Pinpoint the cell where the given text exists, returning its [x, y] midpoint coordinate. 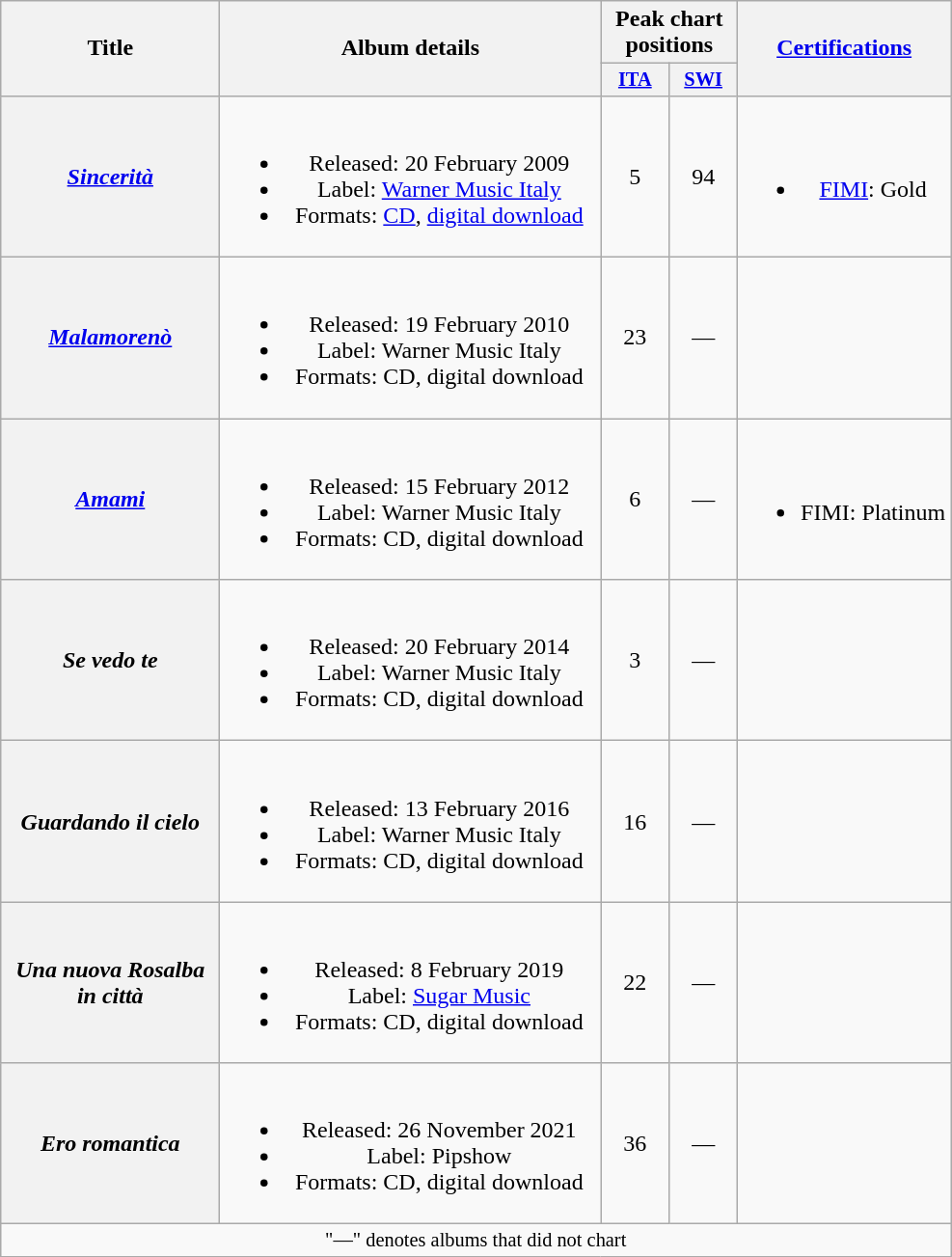
36 [635, 1144]
"—" denotes albums that did not chart [476, 1241]
Guardando il cielo [110, 822]
Ero romantica [110, 1144]
FIMI: Platinum [845, 500]
Released: 20 February 2014Label: Warner Music ItalyFormats: CD, digital download [411, 660]
Released: 19 February 2010Label: Warner Music ItalyFormats: CD, digital download [411, 338]
3 [635, 660]
FIMI: Gold [845, 176]
Released: 26 November 2021Label: PipshowFormats: CD, digital download [411, 1144]
16 [635, 822]
5 [635, 176]
Released: 8 February 2019Label: Sugar MusicFormats: CD, digital download [411, 982]
Amami [110, 500]
Sincerità [110, 176]
Peak chart positions [669, 33]
Released: 20 February 2009Label: Warner Music ItalyFormats: CD, digital download [411, 176]
Malamorenò [110, 338]
94 [704, 176]
Certifications [845, 48]
Se vedo te [110, 660]
22 [635, 982]
6 [635, 500]
ITA [635, 80]
23 [635, 338]
Title [110, 48]
Released: 15 February 2012Label: Warner Music ItalyFormats: CD, digital download [411, 500]
Una nuova Rosalba in città [110, 982]
Released: 13 February 2016Label: Warner Music ItalyFormats: CD, digital download [411, 822]
Album details [411, 48]
SWI [704, 80]
